Capture the cell that displays the provided text and extract its [x, y] central coordinate. 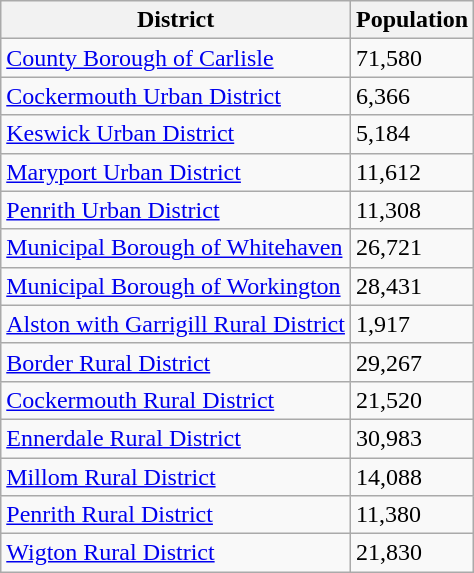
1,917 [412, 324]
Millom Rural District [176, 477]
Cockermouth Urban District [176, 96]
11,380 [412, 515]
Population [412, 20]
Cockermouth Rural District [176, 400]
11,612 [412, 172]
21,520 [412, 400]
District [176, 20]
Penrith Urban District [176, 210]
21,830 [412, 553]
Wigton Rural District [176, 553]
Alston with Garrigill Rural District [176, 324]
Border Rural District [176, 362]
Keswick Urban District [176, 134]
30,983 [412, 438]
5,184 [412, 134]
Municipal Borough of Workington [176, 286]
28,431 [412, 286]
14,088 [412, 477]
29,267 [412, 362]
Penrith Rural District [176, 515]
Municipal Borough of Whitehaven [176, 248]
County Borough of Carlisle [176, 58]
71,580 [412, 58]
Maryport Urban District [176, 172]
11,308 [412, 210]
26,721 [412, 248]
6,366 [412, 96]
Ennerdale Rural District [176, 438]
